Pinpoint the cell where the given text exists, returning its (X, Y) midpoint coordinate. 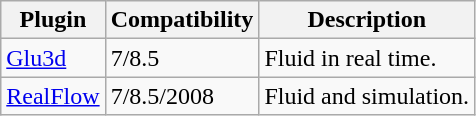
7/8.5/2008 (182, 96)
7/8.5 (182, 58)
Compatibility (182, 20)
Description (367, 20)
RealFlow (53, 96)
Plugin (53, 20)
Fluid and simulation. (367, 96)
Fluid in real time. (367, 58)
Glu3d (53, 58)
